Extract the (x, y) coordinate from the center of the cell holding the provided text.  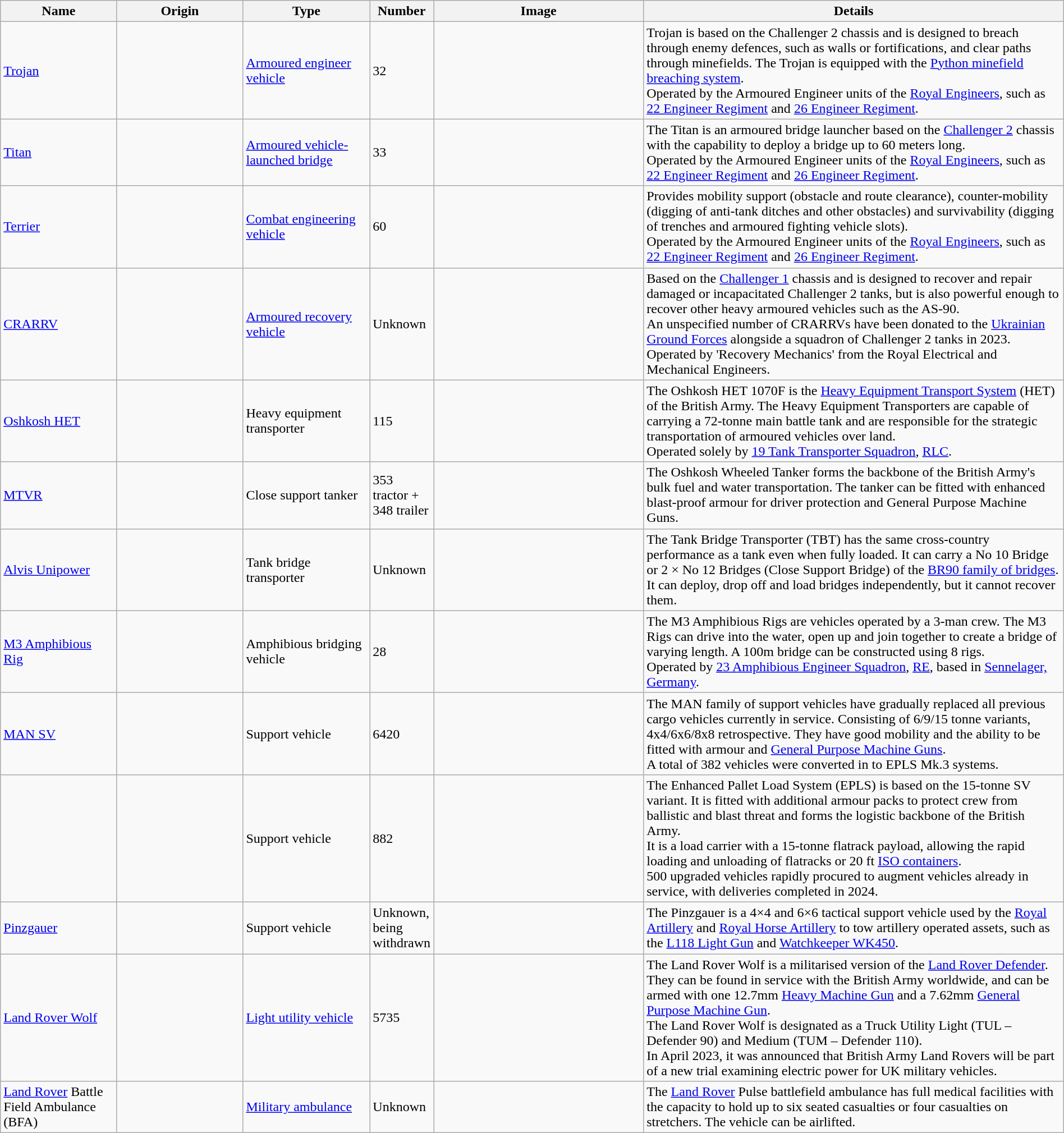
Terrier (58, 227)
33 (402, 153)
Light utility vehicle (306, 1018)
Unknown, being withdrawn (402, 928)
5735 (402, 1018)
Armoured recovery vehicle (306, 324)
Heavy equipment transporter (306, 421)
MAN SV (58, 733)
882 (402, 838)
Close support tanker (306, 495)
CRARRV (58, 324)
32 (402, 71)
Alvis Unipower (58, 570)
Land Rover Battle Field Ambulance (BFA) (58, 1107)
28 (402, 652)
Armoured engineer vehicle (306, 71)
Image (538, 11)
Type (306, 11)
353 tractor + 348 trailer (402, 495)
M3 Amphibious Rig (58, 652)
MTVR (58, 495)
Origin (180, 11)
Name (58, 11)
Land Rover Wolf (58, 1018)
60 (402, 227)
Military ambulance (306, 1107)
Amphibious bridging vehicle (306, 652)
Number (402, 11)
Oshkosh HET (58, 421)
Details (854, 11)
Armoured vehicle-launched bridge (306, 153)
6420 (402, 733)
Pinzgauer (58, 928)
Titan (58, 153)
Tank bridge transporter (306, 570)
115 (402, 421)
Combat engineering vehicle (306, 227)
Trojan (58, 71)
